Output the (X, Y) coordinate of the center of the cell containing the given text.  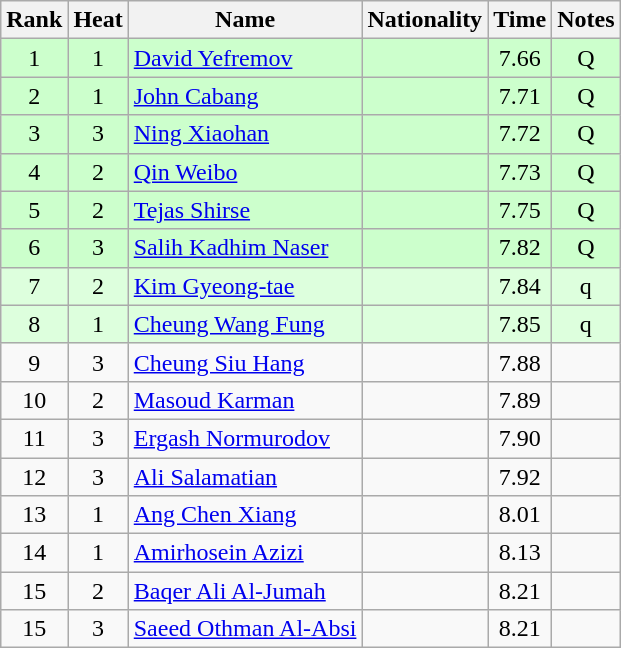
11 (34, 438)
Time (520, 20)
Tejas Shirse (245, 210)
12 (34, 477)
Salih Kadhim Naser (245, 248)
7.90 (520, 438)
Qin Weibo (245, 172)
Rank (34, 20)
7.82 (520, 248)
Nationality (425, 20)
14 (34, 553)
Name (245, 20)
7.88 (520, 362)
Ali Salamatian (245, 477)
4 (34, 172)
6 (34, 248)
9 (34, 362)
Baqer Ali Al-Jumah (245, 591)
7.89 (520, 400)
Ang Chen Xiang (245, 515)
7.66 (520, 58)
John Cabang (245, 96)
8.01 (520, 515)
Ning Xiaohan (245, 134)
Saeed Othman Al-Absi (245, 629)
13 (34, 515)
7.85 (520, 324)
8 (34, 324)
Kim Gyeong-tae (245, 286)
Notes (586, 20)
7.73 (520, 172)
Cheung Wang Fung (245, 324)
Heat (98, 20)
8.13 (520, 553)
Ergash Normurodov (245, 438)
5 (34, 210)
10 (34, 400)
7.72 (520, 134)
Masoud Karman (245, 400)
7.75 (520, 210)
7 (34, 286)
7.84 (520, 286)
Amirhosein Azizi (245, 553)
David Yefremov (245, 58)
Cheung Siu Hang (245, 362)
7.71 (520, 96)
7.92 (520, 477)
